Determine the [x, y] coordinate at the center of the cell enclosing the given text.  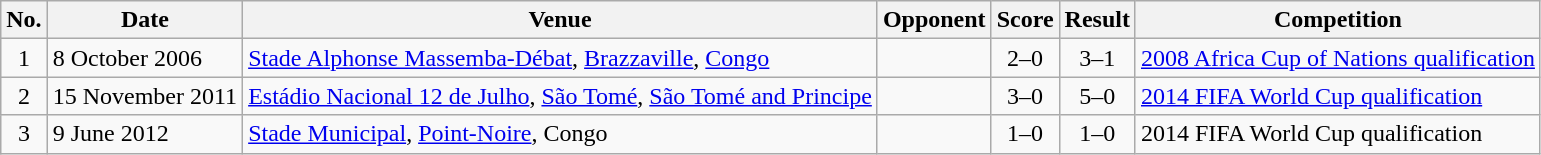
Venue [560, 20]
Stade Municipal, Point-Noire, Congo [560, 134]
Competition [1338, 20]
Stade Alphonse Massemba-Débat, Brazzaville, Congo [560, 58]
Score [1025, 20]
3 [24, 134]
5–0 [1097, 96]
1 [24, 58]
8 October 2006 [144, 58]
2 [24, 96]
Date [144, 20]
Estádio Nacional 12 de Julho, São Tomé, São Tomé and Principe [560, 96]
2–0 [1025, 58]
Result [1097, 20]
No. [24, 20]
2008 Africa Cup of Nations qualification [1338, 58]
3–0 [1025, 96]
9 June 2012 [144, 134]
Opponent [934, 20]
15 November 2011 [144, 96]
3–1 [1097, 58]
